Extract the (x, y) coordinate from the center of the cell holding the provided text.  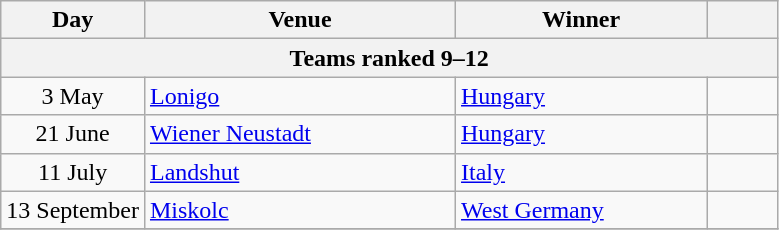
Lonigo (300, 96)
11 July (73, 172)
13 September (73, 210)
Teams ranked 9–12 (390, 58)
Day (73, 20)
Venue (300, 20)
Landshut (300, 172)
Wiener Neustadt (300, 134)
3 May (73, 96)
21 June (73, 134)
Miskolc (300, 210)
Winner (582, 20)
West Germany (582, 210)
Italy (582, 172)
